Determine the [x, y] coordinate at the center of the cell enclosing the given text.  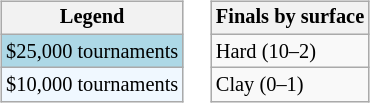
$10,000 tournaments [92, 85]
Finals by surface [290, 18]
$25,000 tournaments [92, 51]
Clay (0–1) [290, 85]
Hard (10–2) [290, 51]
Legend [92, 18]
